Find where the given text appears and provide that cell's center as (x, y) coordinate. 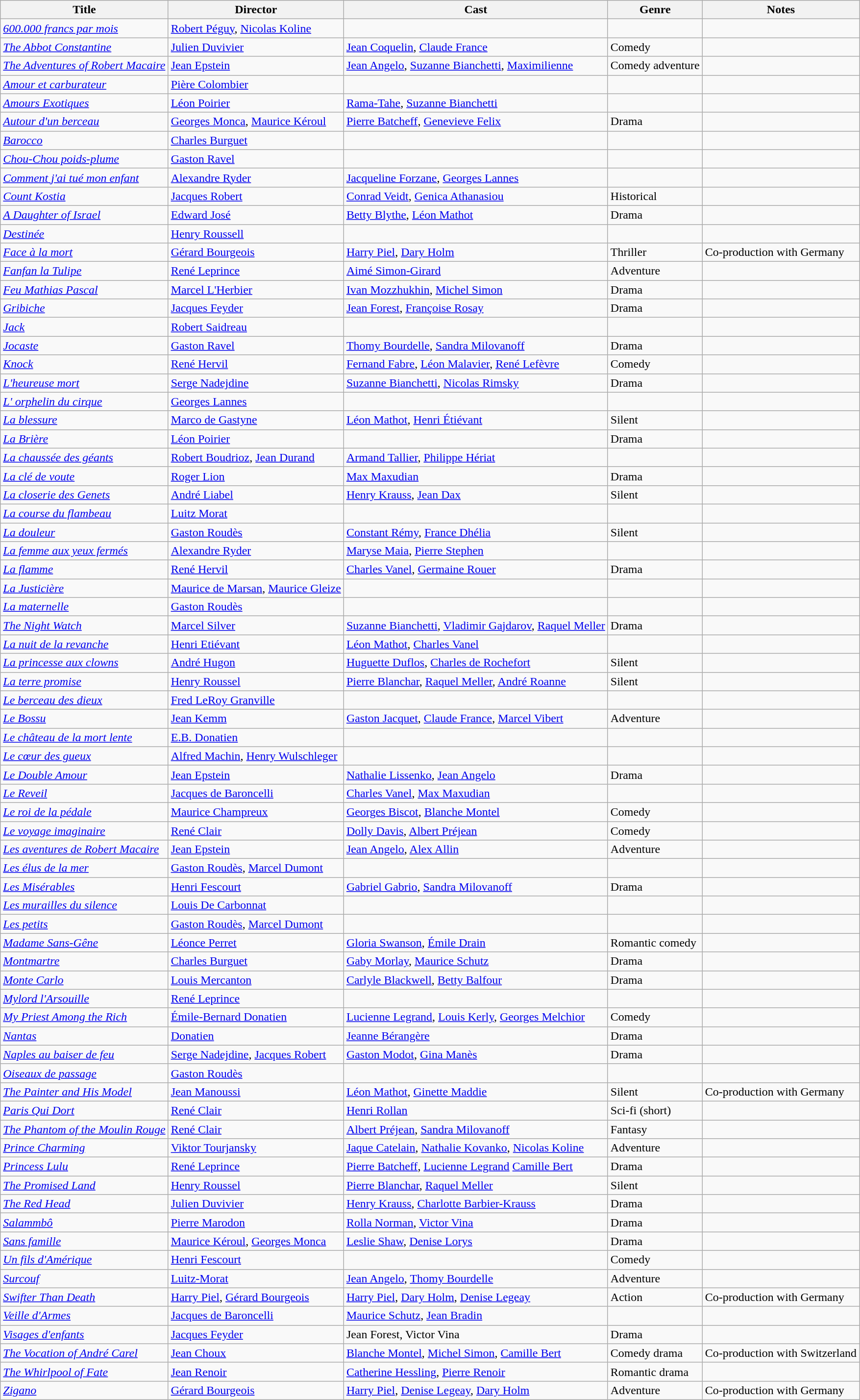
Gaby Morlay, Maurice Schutz (475, 961)
Co-production with Switzerland (781, 1353)
Prince Charming (84, 1148)
Émile-Bernard Donatien (256, 1017)
Harry Piel, Denise Legeay, Dary Holm (475, 1390)
Cast (475, 10)
Gaston Jacquet, Claude France, Marcel Vibert (475, 719)
La nuit de la revanche (84, 644)
Zigano (84, 1390)
La terre promise (84, 681)
Maryse Maia, Pierre Stephen (475, 551)
Suzanne Bianchetti, Nicolas Rimsky (475, 383)
Jaque Catelain, Nathalie Kovanko, Nicolas Koline (475, 1148)
Luitz-Morat (256, 1278)
The Whirlpool of Fate (84, 1372)
Les élus de la mer (84, 868)
Conrad Veidt, Genica Athanasiou (475, 196)
Le roi de la pédale (84, 812)
Armand Tallier, Philippe Hériat (475, 457)
Jean Coquelin, Claude France (475, 47)
Le cœur des gueux (84, 756)
Romantic comedy (655, 943)
La flamme (84, 570)
Georges Monca, Maurice Kéroul (256, 122)
Luitz Morat (256, 513)
Jean Angelo, Alex Allin (475, 850)
The Painter and His Model (84, 1092)
Pierre Blanchar, Raquel Meller, André Roanne (475, 681)
Gabriel Gabrio, Sandra Milovanoff (475, 887)
Serge Nadejdine (256, 383)
La Brière (84, 439)
La closerie des Genets (84, 495)
Knock (84, 364)
Léon Mathot, Henri Étiévant (475, 420)
La douleur (84, 532)
Fantasy (655, 1129)
Les murailles du silence (84, 905)
Marcel Silver (256, 625)
Pierre Marodon (256, 1223)
Thriller (655, 252)
Monte Carlo (84, 980)
Comment j'ai tué mon enfant (84, 177)
Maurice Champreux (256, 812)
Harry Piel, Dary Holm (475, 252)
Face à la mort (84, 252)
Aimé Simon-Girard (475, 271)
Maurice Schutz, Jean Bradin (475, 1316)
Léon Mathot, Charles Vanel (475, 644)
Dolly Davis, Albert Préjean (475, 831)
Maurice de Marsan, Maurice Gleize (256, 588)
Jeanne Bérangère (475, 1036)
Henri Etiévant (256, 644)
Madame Sans-Gêne (84, 943)
Viktor Tourjansky (256, 1148)
Thomy Bourdelle, Sandra Milovanoff (475, 346)
Surcouf (84, 1278)
Oiseaux de passage (84, 1073)
La course du flambeau (84, 513)
Jacques Robert (256, 196)
A Daughter of Israel (84, 215)
Comedy drama (655, 1353)
Director (256, 10)
Nathalie Lissenko, Jean Angelo (475, 775)
André Hugon (256, 663)
Paris Qui Dort (84, 1110)
Le Bossu (84, 719)
Blanche Montel, Michel Simon, Camille Bert (475, 1353)
La femme aux yeux fermés (84, 551)
Robert Péguy, Nicolas Koline (256, 28)
Amour et carburateur (84, 84)
André Liabel (256, 495)
Veille d'Armes (84, 1316)
Destinée (84, 234)
Robert Boudrioz, Jean Durand (256, 457)
Jean Renoir (256, 1372)
Jean Kemm (256, 719)
Rama-Tahe, Suzanne Bianchetti (475, 103)
La princesse aux clowns (84, 663)
E.B. Donatien (256, 737)
Jean Choux (256, 1353)
Leslie Shaw, Denise Lorys (475, 1241)
The Promised Land (84, 1185)
Title (84, 10)
Feu Mathias Pascal (84, 290)
Count Kostia (84, 196)
Un fils d'Amérique (84, 1260)
Barocco (84, 140)
My Priest Among the Rich (84, 1017)
Catherine Hessling, Pierre Renoir (475, 1372)
Léon Mathot, Ginette Maddie (475, 1092)
Nantas (84, 1036)
Léonce Perret (256, 943)
Genre (655, 10)
Georges Biscot, Blanche Montel (475, 812)
Swifter Than Death (84, 1297)
Princess Lulu (84, 1167)
Henry Krauss, Jean Dax (475, 495)
Betty Blythe, Léon Mathot (475, 215)
L' orphelin du cirque (84, 401)
Historical (655, 196)
Visages d'enfants (84, 1334)
Henri Rollan (475, 1110)
Fred LeRoy Granville (256, 700)
Notes (781, 10)
The Phantom of the Moulin Rouge (84, 1129)
Chou-Chou poids-plume (84, 159)
Louis Mercanton (256, 980)
Action (655, 1297)
Jean Angelo, Thomy Bourdelle (475, 1278)
Edward José (256, 215)
Marco de Gastyne (256, 420)
Robert Saidreau (256, 327)
Harry Piel, Dary Holm, Denise Legeay (475, 1297)
Ivan Mozzhukhin, Michel Simon (475, 290)
Rolla Norman, Victor Vina (475, 1223)
Jean Manoussi (256, 1092)
Naples au baiser de feu (84, 1054)
Pierre Batcheff, Lucienne Legrand Camille Bert (475, 1167)
La clé de voute (84, 476)
Lucienne Legrand, Louis Kerly, Georges Melchior (475, 1017)
Jacqueline Forzane, Georges Lannes (475, 177)
Le voyage imaginaire (84, 831)
Pierre Batcheff, Genevieve Felix (475, 122)
Mylord l'Arsouille (84, 999)
Alfred Machin, Henry Wulschleger (256, 756)
Jean Angelo, Suzanne Bianchetti, Maximilienne (475, 66)
Montmartre (84, 961)
Les Misérables (84, 887)
Le château de la mort lente (84, 737)
Constant Rémy, France Dhélia (475, 532)
Huguette Duflos, Charles de Rochefort (475, 663)
Sci-fi (short) (655, 1110)
Louis De Carbonnat (256, 905)
Charles Vanel, Max Maxudian (475, 793)
Gloria Swanson, Émile Drain (475, 943)
Sans famille (84, 1241)
Jack (84, 327)
La maternelle (84, 607)
Fanfan la Tulipe (84, 271)
Albert Préjean, Sandra Milovanoff (475, 1129)
La blessure (84, 420)
Max Maxudian (475, 476)
Pière Colombier (256, 84)
600.000 francs par mois (84, 28)
Romantic drama (655, 1372)
Serge Nadejdine, Jacques Robert (256, 1054)
Le Double Amour (84, 775)
Jocaste (84, 346)
Amours Exotiques (84, 103)
Carlyle Blackwell, Betty Balfour (475, 980)
The Red Head (84, 1204)
Le Reveil (84, 793)
Comedy adventure (655, 66)
Henry Roussell (256, 234)
L'heureuse mort (84, 383)
Maurice Kéroul, Georges Monca (256, 1241)
The Vocation of André Carel (84, 1353)
Jean Forest, Françoise Rosay (475, 308)
Les petits (84, 924)
Charles Vanel, Germaine Rouer (475, 570)
Harry Piel, Gérard Bourgeois (256, 1297)
The Night Watch (84, 625)
Marcel L'Herbier (256, 290)
Henry Krauss, Charlotte Barbier-Krauss (475, 1204)
Donatien (256, 1036)
Gribiche (84, 308)
Gaston Modot, Gina Manès (475, 1054)
Suzanne Bianchetti, Vladimir Gajdarov, Raquel Meller (475, 625)
The Abbot Constantine (84, 47)
The Adventures of Robert Macaire (84, 66)
Jean Forest, Victor Vina (475, 1334)
Autour d'un berceau (84, 122)
Pierre Blanchar, Raquel Meller (475, 1185)
La Justicière (84, 588)
Le berceau des dieux (84, 700)
Salammbô (84, 1223)
Les aventures de Robert Macaire (84, 850)
Georges Lannes (256, 401)
Fernand Fabre, Léon Malavier, René Lefèvre (475, 364)
Roger Lion (256, 476)
La chaussée des géants (84, 457)
